Locate the cell with the specified text and output its [X, Y] center coordinate. 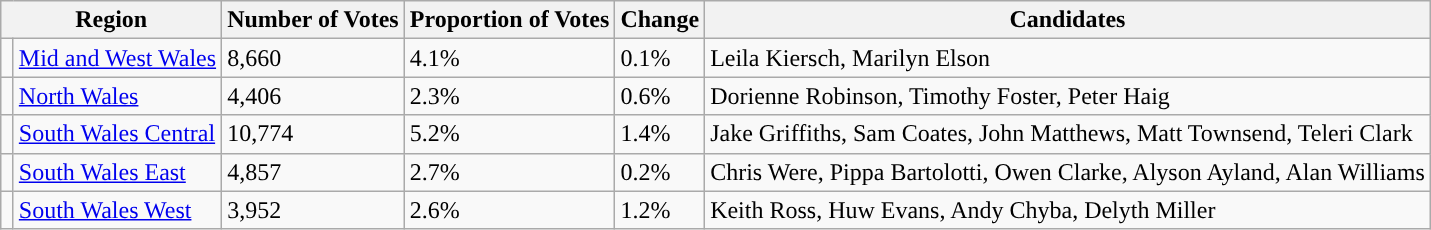
North Wales [117, 96]
8,660 [314, 58]
2.3% [510, 96]
2.7% [510, 172]
2.6% [510, 210]
1.2% [660, 210]
10,774 [314, 134]
0.2% [660, 172]
4.1% [510, 58]
Candidates [1068, 20]
Mid and West Wales [117, 58]
3,952 [314, 210]
Chris Were, Pippa Bartolotti, Owen Clarke, Alyson Ayland, Alan Williams [1068, 172]
Keith Ross, Huw Evans, Andy Chyba, Delyth Miller [1068, 210]
4,857 [314, 172]
Region [112, 20]
0.1% [660, 58]
Leila Kiersch, Marilyn Elson [1068, 58]
1.4% [660, 134]
South Wales West [117, 210]
Number of Votes [314, 20]
South Wales Central [117, 134]
5.2% [510, 134]
Proportion of Votes [510, 20]
Change [660, 20]
Jake Griffiths, Sam Coates, John Matthews, Matt Townsend, Teleri Clark [1068, 134]
South Wales East [117, 172]
0.6% [660, 96]
Dorienne Robinson, Timothy Foster, Peter Haig [1068, 96]
4,406 [314, 96]
